Determine the [x, y] coordinate at the center of the cell enclosing the given text.  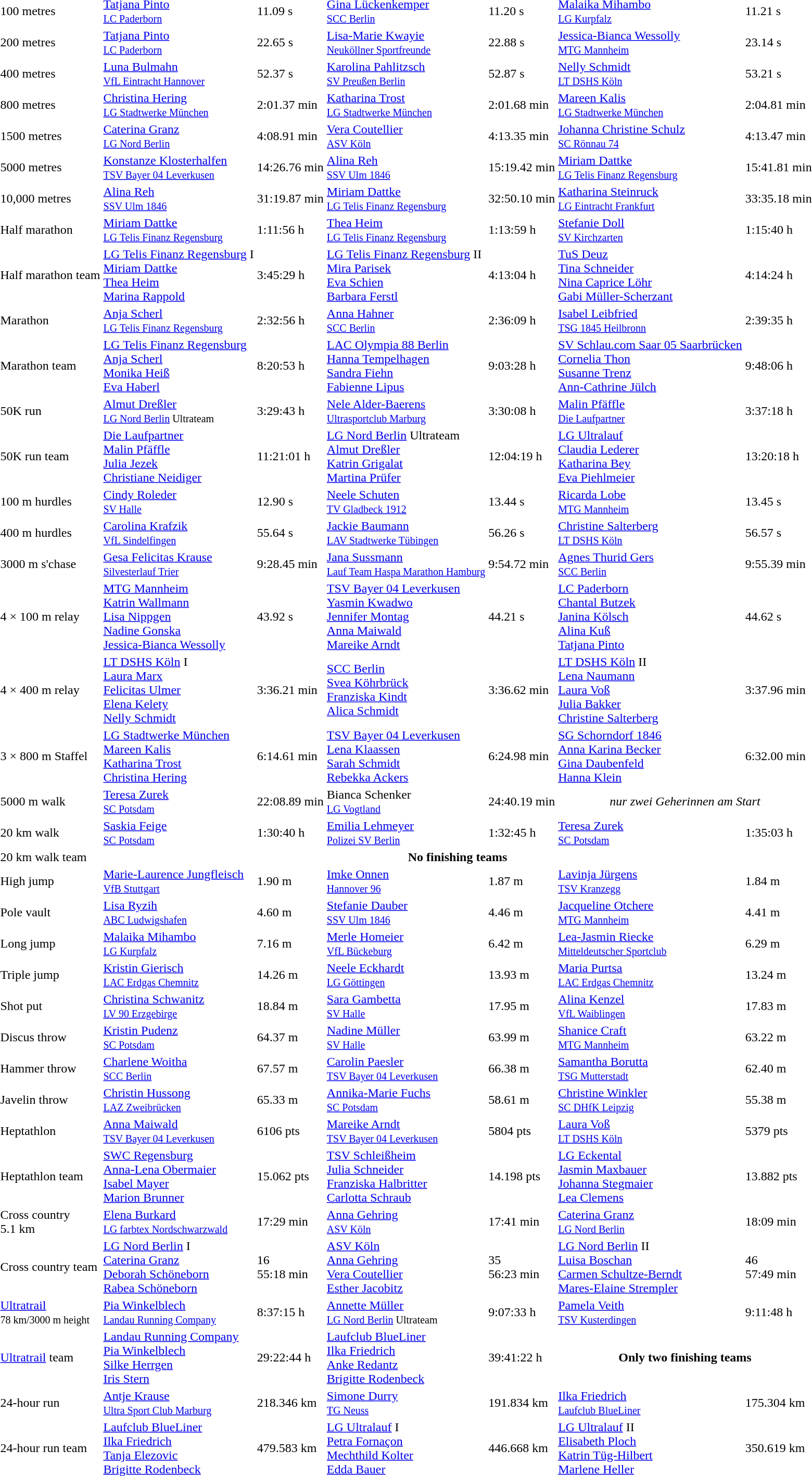
15:19.42 min [522, 168]
2:01.68 min [522, 105]
17.95 m [522, 1006]
LG Stadtwerke MünchenMareen KalisKatharina TrostChristina Hering [179, 756]
Lavinja JürgensTSV Kranzegg [650, 881]
Vera CoutellierASV Köln [406, 136]
1:32:45 h [522, 833]
Maria PurtsaLAC Erdgas Chemnitz [650, 975]
TSV Bayer 04 LeverkusenLena KlaassenSarah SchmidtRebekka Ackers [406, 756]
Anna HahnerSCC Berlin [406, 321]
17:29 min [290, 1221]
Christine SalterbergLT DSHS Köln [650, 533]
LG Nord Berlin IILuisa BoschanCarmen Schultze-BerndtMares-Elaine Strempler [650, 1267]
Konstanze KlosterhalfenTSV Bayer 04 Leverkusen [179, 168]
LT DSHS Köln IILena NaumannLaura VoßJulia BakkerChristine Salterberg [650, 690]
22.88 s [522, 43]
Katharina SteinruckLG Eintracht Frankfurt [650, 199]
TSV SchleißheimJulia SchneiderFranziska HalbritterCarlotta Schraub [406, 1177]
14.26 m [290, 975]
Anna GehringASV Köln [406, 1221]
18.84 m [290, 1006]
Christine WinklerSC DHfK Leipzig [650, 1100]
Karolina PahlitzschSV Preußen Berlin [406, 74]
Stefanie DollSV Kirchzarten [650, 230]
LT DSHS Köln ILaura MarxFelicitas UlmerElena KeletyNelly Schmidt [179, 690]
Almut DreßlerLG Nord Berlin Ultrateam [179, 411]
Christina SchwanitzLV 90 Erzgebirge [179, 1006]
44.21 s [522, 616]
Marie-Laurence JungfleischVfB Stuttgart [179, 881]
Laufclub BlueLinerIlka FriedrichAnke RedantzBrigitte Rodenbeck [406, 1358]
Neele SchutenTV Gladbeck 1912 [406, 502]
Lisa RyzihABC Ludwigshafen [179, 912]
Merle HomeierVfL Bückeburg [406, 943]
8:20:53 h [290, 365]
Gesa Felicitas KrauseSilvesterlauf Trier [179, 564]
Malaika MihamboLG Kurpfalz [179, 943]
Isabel LeibfriedTSG 1845 Heilbronn [650, 321]
Kristin PudenzSC Potsdam [179, 1037]
Anna MaiwaldTSV Bayer 04 Leverkusen [179, 1131]
32:50.10 min [522, 199]
Emilia LehmeyerPolizei SV Berlin [406, 833]
4:13:04 h [522, 275]
Jacqueline OtchereMTG Mannheim [650, 912]
Thea HeimLG Telis Finanz Regensburg [406, 230]
1:13:59 h [522, 230]
2:32:56 h [290, 321]
6:14.61 min [290, 756]
3:36.21 min [290, 690]
1:11:56 h [290, 230]
Die LaufpartnerMalin PfäffleJulia JezekChristiane Neidiger [179, 456]
29:22:44 h [290, 1358]
1.90 m [290, 881]
Sara GambettaSV Halle [406, 1006]
SWC RegensburgAnna-Lena ObermaierIsabel MayerMarion Brunner [179, 1177]
LG EckentalJasmin MaxbauerJohanna StegmaierLea Clemens [650, 1177]
Annika-Marie FuchsSC Potsdam [406, 1100]
Alina KenzelVfL Waiblingen [650, 1006]
LG Telis Finanz Regensburg IMiriam DattkeThea HeimMarina Rappold [179, 275]
2:36:09 h [522, 321]
56.26 s [522, 533]
6:24.98 min [522, 756]
Elena BurkardLG farbtex Nordschwarzwald [179, 1221]
Agnes Thurid GersSCC Berlin [650, 564]
Cindy RolederSV Halle [179, 502]
Pamela VeithTSV Kusterdingen [650, 1312]
14.198 pts [522, 1177]
Pia WinkelblechLandau Running Company [179, 1312]
Charlene WoithaSCC Berlin [179, 1068]
13.93 m [522, 975]
LG UltralaufClaudia LedererKatharina BeyEva Piehlmeier [650, 456]
64.37 m [290, 1037]
9:03:28 h [522, 365]
8:37:15 h [290, 1312]
66.38 m [522, 1068]
Saskia FeigeSC Potsdam [179, 833]
Christina HeringLG Stadtwerke München [179, 105]
LAC Olympia 88 BerlinHanna TempelhagenSandra FiehnFabienne Lipus [406, 365]
LG Telis Finanz Regensburg IIMira ParisekEva SchienBarbara Ferstl [406, 275]
Nele Alder-BaerensUltrasportclub Marburg [406, 411]
3:29:43 h [290, 411]
Carolin PaeslerTSV Bayer 04 Leverkusen [406, 1068]
Mareike ArndtTSV Bayer 04 Leverkusen [406, 1131]
31:19.87 min [290, 199]
13.44 s [522, 502]
4.60 m [290, 912]
TSV Bayer 04 LeverkusenYasmin KwadwoJennifer MontagAnna MaiwaldMareike Arndt [406, 616]
Bianca SchenkerLG Vogtland [406, 802]
Mareen KalisLG Stadtwerke München [650, 105]
LG Nord Berlin UltrateamAlmut DreßlerKatrin GrigalatMartina Prüfer [406, 456]
12.90 s [290, 502]
Simone DurryTG Neuss [406, 1403]
Lisa-Marie KwayieNeuköllner Sportfreunde [406, 43]
24:40.19 min [522, 802]
67.57 m [290, 1068]
14:26.76 min [290, 168]
LC PaderbornChantal ButzekJanina KölschAlina KußTatjana Pinto [650, 616]
4.46 m [522, 912]
22:08.89 min [290, 802]
6.42 m [522, 943]
4:08.91 min [290, 136]
65.33 m [290, 1100]
Annette MüllerLG Nord Berlin Ultrateam [406, 1312]
Lea-Jasmin RieckeMitteldeutscher Sportclub [650, 943]
LG Telis Finanz RegensburgAnja ScherlMonika HeißEva Haberl [179, 365]
Ricarda LobeMTG Mannheim [650, 502]
Laura VoßLT DSHS Köln [650, 1131]
17:41 min [522, 1221]
Neele EckhardtLG Göttingen [406, 975]
2:01.37 min [290, 105]
MTG MannheimKatrin WallmannLisa NippgenNadine GonskaJessica-Bianca Wessolly [179, 616]
Stefanie DauberSSV Ulm 1846 [406, 912]
5804 pts [522, 1131]
LG Nord Berlin ICaterina GranzDeborah SchönebornRabea Schöneborn [179, 1267]
SG Schorndorf 1846Anna Karina BeckerGina DaubenfeldHanna Klein [650, 756]
63.99 m [522, 1037]
55.64 s [290, 533]
Jackie BaumannLAV Stadtwerke Tübingen [406, 533]
ASV KölnAnna GehringVera CoutellierEsther Jacobitz [406, 1267]
1655:18 min [290, 1267]
Samantha BoruttaTSG Mutterstadt [650, 1068]
Imke OnnenHannover 96 [406, 881]
Tatjana PintoLC Paderborn [179, 43]
Kristin GierischLAC Erdgas Chemnitz [179, 975]
Anja ScherlLG Telis Finanz Regensburg [179, 321]
9:07:33 h [522, 1312]
1.87 m [522, 881]
3:36.62 min [522, 690]
SCC BerlinSvea KöhrbrückFranziska KindtAlica Schmidt [406, 690]
218.346 km [290, 1403]
9:54.72 min [522, 564]
Christin HussongLAZ Zweibrücken [179, 1100]
Nelly SchmidtLT DSHS Köln [650, 74]
TuS DeuzTina SchneiderNina Caprice LöhrGabi Müller-Scherzant [650, 275]
Shanice CraftMTG Mannheim [650, 1037]
Antje KrauseUltra Sport Club Marburg [179, 1403]
3:30:08 h [522, 411]
11:21:01 h [290, 456]
39:41:22 h [522, 1358]
3:45:29 h [290, 275]
43.92 s [290, 616]
7.16 m [290, 943]
Ilka FriedrichLaufclub BlueLiner [650, 1403]
Carolina KrafzikVfL Sindelfingen [179, 533]
SV Schlau.com Saar 05 SaarbrückenCornelia ThonSusanne TrenzAnn-Cathrine Jülch [650, 365]
52.37 s [290, 74]
Malin PfäffleDie Laufpartner [650, 411]
52.87 s [522, 74]
6106 pts [290, 1131]
Johanna Christine SchulzSC Rönnau 74 [650, 136]
3556:23 min [522, 1267]
15.062 pts [290, 1177]
1:30:40 h [290, 833]
9:28.45 min [290, 564]
22.65 s [290, 43]
191.834 km [522, 1403]
12:04:19 h [522, 456]
Katharina TrostLG Stadtwerke München [406, 105]
Jana SussmannLauf Team Haspa Marathon Hamburg [406, 564]
Nadine MüllerSV Halle [406, 1037]
4:13.35 min [522, 136]
Jessica-Bianca WessollyMTG Mannheim [650, 43]
58.61 m [522, 1100]
Landau Running CompanyPia WinkelblechSilke HerrgenIris Stern [179, 1358]
Luna BulmahnVfL Eintracht Hannover [179, 74]
